Scan for the cell matching the given text and deliver its [X, Y] coordinate at center. 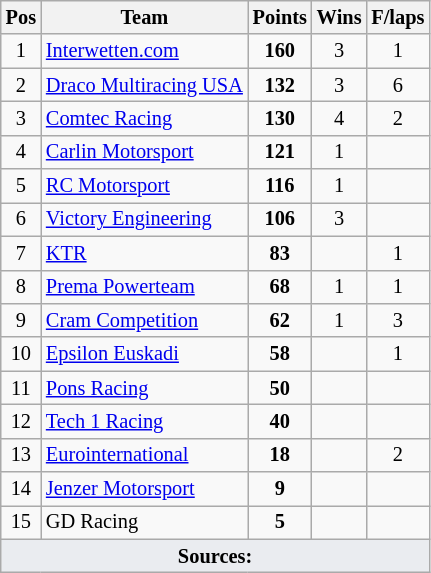
Comtec Racing [144, 118]
12 [21, 421]
106 [280, 219]
RC Motorsport [144, 186]
Tech 1 Racing [144, 421]
Interwetten.com [144, 51]
Carlin Motorsport [144, 152]
40 [280, 421]
11 [21, 388]
160 [280, 51]
Wins [340, 17]
Jenzer Motorsport [144, 489]
62 [280, 320]
10 [21, 354]
18 [280, 455]
58 [280, 354]
116 [280, 186]
7 [21, 253]
68 [280, 287]
KTR [144, 253]
Pons Racing [144, 388]
Sources: [216, 556]
13 [21, 455]
15 [21, 522]
Epsilon Euskadi [144, 354]
Prema Powerteam [144, 287]
50 [280, 388]
Points [280, 17]
83 [280, 253]
Victory Engineering [144, 219]
Pos [21, 17]
F/laps [398, 17]
GD Racing [144, 522]
8 [21, 287]
121 [280, 152]
Eurointernational [144, 455]
Draco Multiracing USA [144, 85]
Cram Competition [144, 320]
130 [280, 118]
Team [144, 17]
132 [280, 85]
14 [21, 489]
